Determine the [X, Y] coordinate at the center of the cell enclosing the given text.  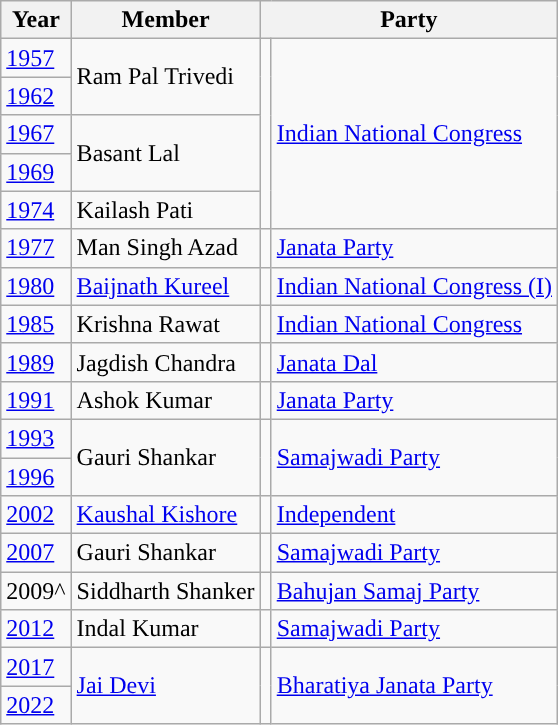
2009^ [36, 591]
Krishna Rawat [166, 324]
1991 [36, 400]
Year [36, 20]
Party [408, 20]
1993 [36, 438]
1996 [36, 477]
2007 [36, 553]
2022 [36, 705]
1980 [36, 286]
2017 [36, 667]
Basant Lal [166, 153]
Kaushal Kishore [166, 515]
Ram Pal Trivedi [166, 77]
Kailash Pati [166, 210]
1969 [36, 172]
Member [166, 20]
Man Singh Azad [166, 248]
1974 [36, 210]
1967 [36, 134]
1962 [36, 96]
1985 [36, 324]
Independent [414, 515]
Janata Dal [414, 362]
Siddharth Shanker [166, 591]
Indal Kumar [166, 629]
1989 [36, 362]
Baijnath Kureel [166, 286]
Indian National Congress (I) [414, 286]
2012 [36, 629]
Jai Devi [166, 686]
Bharatiya Janata Party [414, 686]
Bahujan Samaj Party [414, 591]
1957 [36, 58]
Ashok Kumar [166, 400]
2002 [36, 515]
Jagdish Chandra [166, 362]
1977 [36, 248]
